Extract the [X, Y] coordinate from the center of the cell holding the provided text.  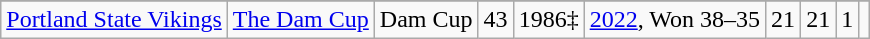
1986‡ [548, 20]
Portland State Vikings [114, 20]
Dam Cup [426, 20]
43 [496, 20]
The Dam Cup [300, 20]
1 [848, 20]
2022, Won 38–35 [674, 20]
